Return the [X, Y] coordinate for the center point of the cell that contains the specified text.  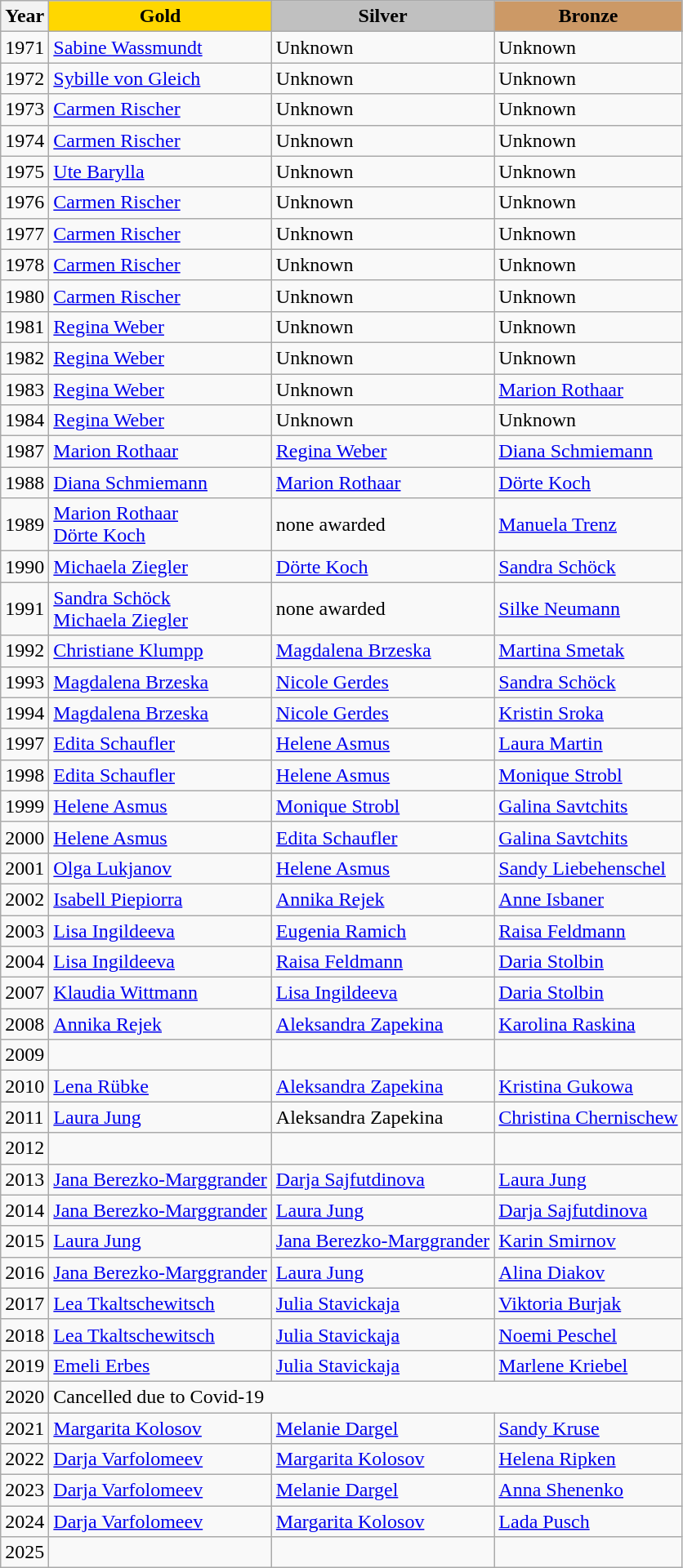
1973 [25, 109]
1990 [25, 567]
2000 [25, 837]
1971 [25, 47]
Gold [160, 16]
Martina Smetak [588, 651]
1981 [25, 327]
Eugenia Ramich [382, 930]
1976 [25, 203]
Bronze [588, 16]
1988 [25, 483]
1989 [25, 524]
Silke Neumann [588, 609]
2025 [25, 1552]
Sandy Kruse [588, 1428]
Silver [382, 16]
2023 [25, 1490]
Marlene Kriebel [588, 1365]
1984 [25, 421]
Kristina Gukowa [588, 1086]
1978 [25, 265]
1987 [25, 452]
Cancelled due to Covid-19 [366, 1396]
2019 [25, 1365]
Isabell Piepiorra [160, 899]
1980 [25, 296]
Lada Pusch [588, 1521]
Karolina Raskina [588, 1024]
Olga Lukjanov [160, 868]
2009 [25, 1055]
2010 [25, 1086]
Klaudia Wittmann [160, 993]
Michaela Ziegler [160, 567]
1997 [25, 744]
Lena Rübke [160, 1086]
2002 [25, 899]
2004 [25, 962]
1977 [25, 234]
Marion RothaarDörte Koch [160, 524]
Noemi Peschel [588, 1334]
2012 [25, 1148]
1993 [25, 682]
1998 [25, 775]
2007 [25, 993]
Sandy Liebehenschel [588, 868]
2008 [25, 1024]
1991 [25, 609]
2017 [25, 1303]
Sandra SchöckMichaela Ziegler [160, 609]
2021 [25, 1428]
Anna Shenenko [588, 1490]
2003 [25, 930]
2013 [25, 1179]
2015 [25, 1241]
1972 [25, 78]
2016 [25, 1272]
Manuela Trenz [588, 524]
2014 [25, 1210]
Laura Martin [588, 744]
1994 [25, 713]
Anne Isbaner [588, 899]
1974 [25, 140]
2018 [25, 1334]
Christina Chernischew [588, 1117]
2020 [25, 1396]
1999 [25, 806]
1975 [25, 171]
Christiane Klumpp [160, 651]
1983 [25, 390]
1982 [25, 358]
2001 [25, 868]
Viktoria Burjak [588, 1303]
Kristin Sroka [588, 713]
Sabine Wassmundt [160, 47]
Sybille von Gleich [160, 78]
Emeli Erbes [160, 1365]
Alina Diakov [588, 1272]
2011 [25, 1117]
1992 [25, 651]
Ute Barylla [160, 171]
2022 [25, 1459]
Karin Smirnov [588, 1241]
2024 [25, 1521]
Year [25, 16]
Helena Ripken [588, 1459]
